Scan for the cell matching the given text and deliver its (x, y) coordinate at center. 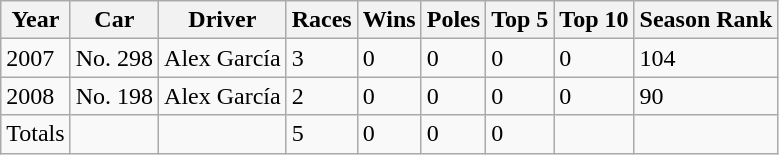
2007 (36, 58)
Poles (453, 20)
Car (114, 20)
Races (322, 20)
Driver (223, 20)
No. 298 (114, 58)
Top 10 (594, 20)
90 (706, 96)
3 (322, 58)
Wins (389, 20)
2 (322, 96)
Totals (36, 134)
5 (322, 134)
104 (706, 58)
Season Rank (706, 20)
No. 198 (114, 96)
Top 5 (520, 20)
Year (36, 20)
2008 (36, 96)
